Return the [X, Y] coordinate for the center point of the cell that contains the specified text.  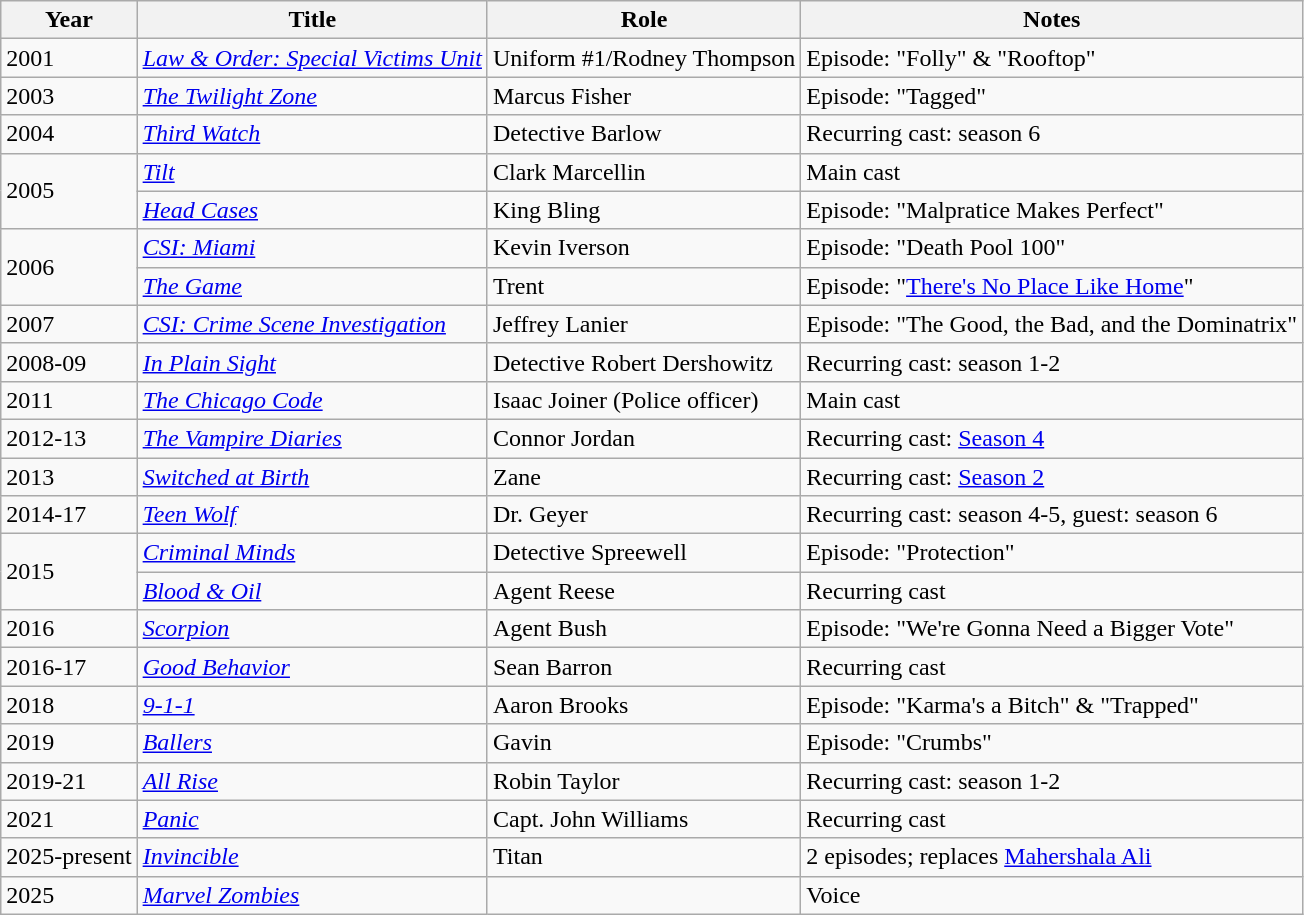
Detective Spreewell [644, 553]
2021 [69, 819]
Connor Jordan [644, 438]
Capt. John Williams [644, 819]
Voice [1052, 895]
Good Behavior [312, 667]
Ballers [312, 743]
2005 [69, 191]
Episode: "Crumbs" [1052, 743]
Scorpion [312, 629]
The Vampire Diaries [312, 438]
Episode: "Tagged" [1052, 96]
Marcus Fisher [644, 96]
Clark Marcellin [644, 172]
Agent Bush [644, 629]
Recurring cast: Season 2 [1052, 477]
2018 [69, 705]
Sean Barron [644, 667]
2014-17 [69, 515]
Recurring cast: season 4-5, guest: season 6 [1052, 515]
Marvel Zombies [312, 895]
Episode: "Malpratice Makes Perfect" [1052, 210]
2015 [69, 572]
The Chicago Code [312, 400]
Aaron Brooks [644, 705]
Year [69, 20]
Role [644, 20]
In Plain Sight [312, 362]
9-1-1 [312, 705]
Episode: "There's No Place Like Home" [1052, 286]
2019-21 [69, 781]
Episode: "Death Pool 100" [1052, 248]
Third Watch [312, 134]
Recurring cast: season 6 [1052, 134]
Notes [1052, 20]
Detective Barlow [644, 134]
Episode: "Protection" [1052, 553]
CSI: Crime Scene Investigation [312, 324]
Gavin [644, 743]
King Bling [644, 210]
2025 [69, 895]
2016-17 [69, 667]
Teen Wolf [312, 515]
Titan [644, 857]
2011 [69, 400]
2007 [69, 324]
Law & Order: Special Victims Unit [312, 58]
Trent [644, 286]
2013 [69, 477]
Isaac Joiner (Police officer) [644, 400]
Tilt [312, 172]
Episode: "Karma's a Bitch" & "Trapped" [1052, 705]
Panic [312, 819]
Switched at Birth [312, 477]
2019 [69, 743]
CSI: Miami [312, 248]
Blood & Oil [312, 591]
Zane [644, 477]
Recurring cast: Season 4 [1052, 438]
Dr. Geyer [644, 515]
2001 [69, 58]
2003 [69, 96]
The Game [312, 286]
The Twilight Zone [312, 96]
2 episodes; replaces Mahershala Ali [1052, 857]
Detective Robert Dershowitz [644, 362]
2006 [69, 267]
Head Cases [312, 210]
Title [312, 20]
Episode: "We're Gonna Need a Bigger Vote" [1052, 629]
Invincible [312, 857]
2012-13 [69, 438]
Uniform #1/Rodney Thompson [644, 58]
2016 [69, 629]
2008-09 [69, 362]
2004 [69, 134]
Criminal Minds [312, 553]
Kevin Iverson [644, 248]
All Rise [312, 781]
Robin Taylor [644, 781]
Jeffrey Lanier [644, 324]
Episode: "The Good, the Bad, and the Dominatrix" [1052, 324]
2025-present [69, 857]
Episode: "Folly" & "Rooftop" [1052, 58]
Agent Reese [644, 591]
